Output the [x, y] coordinate of the center of the cell containing the given text.  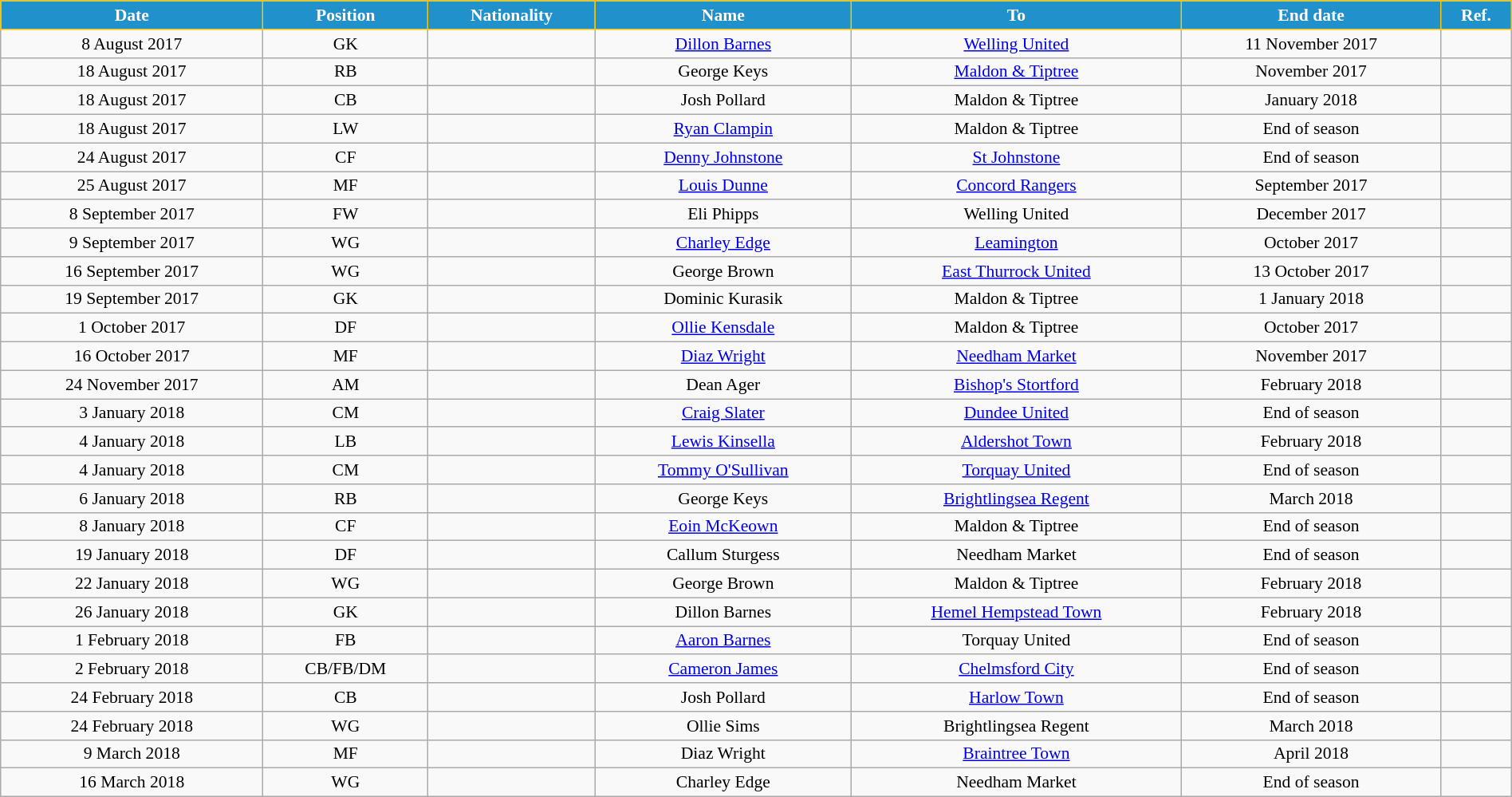
LB [346, 442]
Hemel Hempstead Town [1016, 612]
Ref. [1477, 15]
13 October 2017 [1311, 271]
6 January 2018 [132, 499]
25 August 2017 [132, 186]
8 September 2017 [132, 215]
16 March 2018 [132, 783]
26 January 2018 [132, 612]
LW [346, 129]
Date [132, 15]
Harlow Town [1016, 697]
Callum Sturgess [723, 555]
9 September 2017 [132, 243]
Craig Slater [723, 413]
2 February 2018 [132, 669]
24 August 2017 [132, 157]
8 August 2017 [132, 44]
Lewis Kinsella [723, 442]
Concord Rangers [1016, 186]
CB/FB/DM [346, 669]
To [1016, 15]
Louis Dunne [723, 186]
Eoin McKeown [723, 527]
Dean Ager [723, 385]
Dominic Kurasik [723, 299]
1 January 2018 [1311, 299]
East Thurrock United [1016, 271]
Cameron James [723, 669]
Position [346, 15]
22 January 2018 [132, 584]
September 2017 [1311, 186]
Nationality [512, 15]
1 October 2017 [132, 328]
St Johnstone [1016, 157]
FW [346, 215]
3 January 2018 [132, 413]
Aaron Barnes [723, 641]
December 2017 [1311, 215]
Aldershot Town [1016, 442]
Dundee United [1016, 413]
Eli Phipps [723, 215]
16 October 2017 [132, 357]
16 September 2017 [132, 271]
January 2018 [1311, 101]
11 November 2017 [1311, 44]
19 September 2017 [132, 299]
8 January 2018 [132, 527]
19 January 2018 [132, 555]
Ollie Kensdale [723, 328]
FB [346, 641]
Name [723, 15]
Ollie Sims [723, 726]
Leamington [1016, 243]
AM [346, 385]
9 March 2018 [132, 754]
April 2018 [1311, 754]
Chelmsford City [1016, 669]
24 November 2017 [132, 385]
End date [1311, 15]
Ryan Clampin [723, 129]
1 February 2018 [132, 641]
Denny Johnstone [723, 157]
Bishop's Stortford [1016, 385]
Braintree Town [1016, 754]
Tommy O'Sullivan [723, 470]
